Search for the cell housing the specified text and yield its (X, Y) center coordinate. 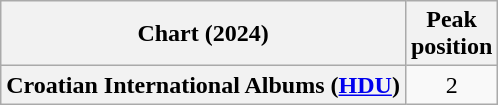
2 (451, 85)
Peakposition (451, 34)
Croatian International Albums (HDU) (204, 85)
Chart (2024) (204, 34)
